Return the (X, Y) coordinate for the center point of the cell that contains the specified text.  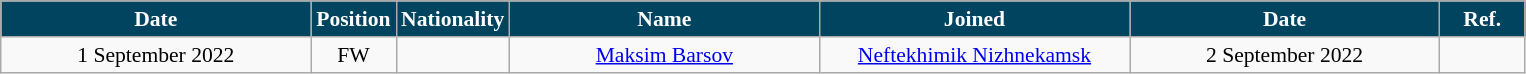
1 September 2022 (156, 55)
Position (354, 19)
Ref. (1482, 19)
Nationality (452, 19)
Maksim Barsov (664, 55)
Name (664, 19)
2 September 2022 (1285, 55)
Joined (974, 19)
Neftekhimik Nizhnekamsk (974, 55)
FW (354, 55)
